Search for the cell housing the specified text and yield its [X, Y] center coordinate. 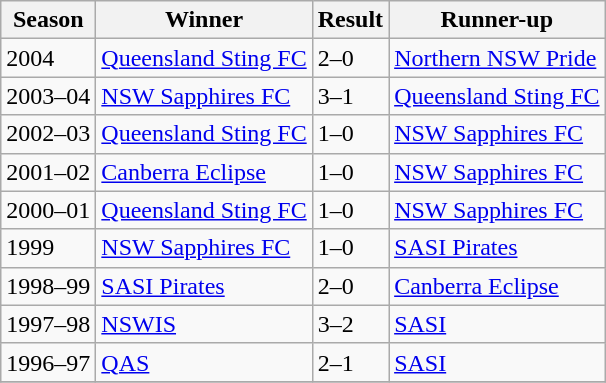
2004 [48, 58]
3–2 [350, 324]
1998–99 [48, 286]
Season [48, 20]
1999 [48, 248]
QAS [204, 362]
2002–03 [48, 134]
3–1 [350, 96]
Runner-up [497, 20]
Northern NSW Pride [497, 58]
Result [350, 20]
2000–01 [48, 210]
2–1 [350, 362]
2001–02 [48, 172]
1997–98 [48, 324]
Winner [204, 20]
2003–04 [48, 96]
NSWIS [204, 324]
1996–97 [48, 362]
